Determine the [x, y] coordinate at the center of the cell enclosing the given text.  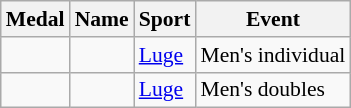
Sport [165, 19]
Name [102, 19]
Medal [36, 19]
Men's doubles [272, 90]
Event [272, 19]
Men's individual [272, 55]
